Find where the given text appears and provide that cell's center as (x, y) coordinate. 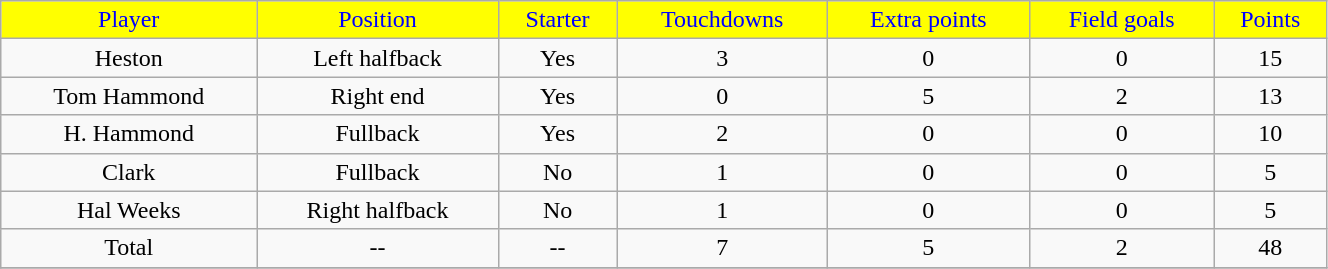
Left halfback (378, 58)
Right halfback (378, 210)
Player (129, 20)
48 (1270, 248)
Points (1270, 20)
Heston (129, 58)
Starter (558, 20)
13 (1270, 96)
Hal Weeks (129, 210)
Extra points (929, 20)
Clark (129, 172)
Touchdowns (722, 20)
Right end (378, 96)
Total (129, 248)
Field goals (1122, 20)
Position (378, 20)
3 (722, 58)
15 (1270, 58)
10 (1270, 134)
H. Hammond (129, 134)
7 (722, 248)
Tom Hammond (129, 96)
